Provide the [X, Y] coordinate of the cell's center where the given text is located.  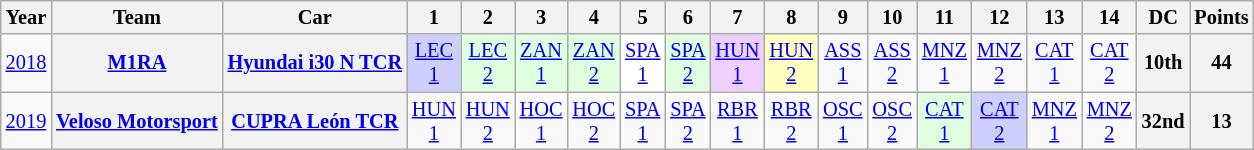
8 [791, 17]
ZAN1 [542, 63]
Team [136, 17]
LEC2 [488, 63]
2018 [26, 63]
5 [642, 17]
4 [594, 17]
3 [542, 17]
10th [1164, 63]
ZAN2 [594, 63]
2 [488, 17]
ASS2 [892, 63]
7 [738, 17]
Car [315, 17]
14 [1110, 17]
LEC1 [434, 63]
12 [1000, 17]
32nd [1164, 121]
11 [944, 17]
9 [842, 17]
ASS1 [842, 63]
Points [1222, 17]
RBR2 [791, 121]
Veloso Motorsport [136, 121]
10 [892, 17]
2019 [26, 121]
HOC2 [594, 121]
Hyundai i30 N TCR [315, 63]
HOC1 [542, 121]
1 [434, 17]
DC [1164, 17]
Year [26, 17]
6 [688, 17]
OSC1 [842, 121]
M1RA [136, 63]
RBR1 [738, 121]
OSC2 [892, 121]
44 [1222, 63]
CUPRA León TCR [315, 121]
